From the cell containing the given text, extract its center point as (x, y) coordinate. 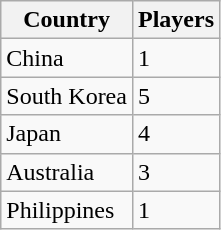
China (67, 58)
Country (67, 20)
South Korea (67, 96)
Philippines (67, 210)
5 (176, 96)
Japan (67, 134)
4 (176, 134)
Players (176, 20)
3 (176, 172)
Australia (67, 172)
